Identify which cell holds the provided text, then report its (x, y) central coordinate. 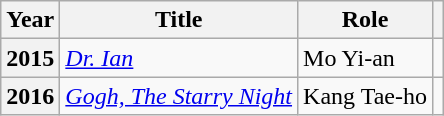
Kang Tae-ho (366, 96)
2015 (30, 58)
Year (30, 20)
Mo Yi-an (366, 58)
Role (366, 20)
Dr. Ian (179, 58)
Gogh, The Starry Night (179, 96)
2016 (30, 96)
Title (179, 20)
